Return (X, Y) of the center of cell containing provided text 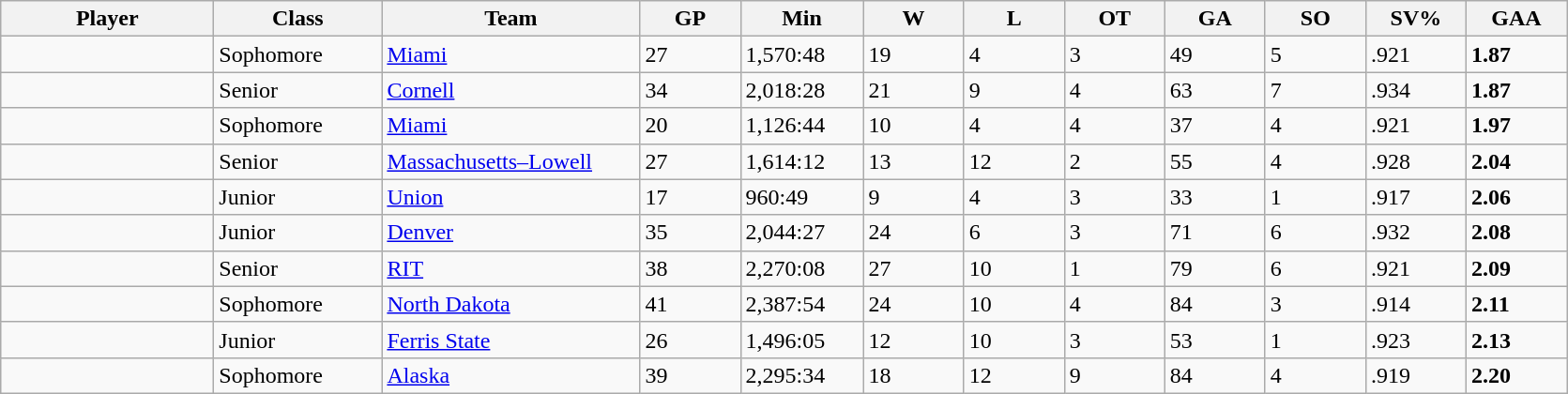
2.08 (1516, 233)
2,018:28 (801, 90)
1,570:48 (801, 54)
79 (1214, 268)
Alaska (510, 375)
39 (691, 375)
2.04 (1516, 161)
37 (1214, 126)
SO (1316, 19)
Class (298, 19)
L (1013, 19)
20 (691, 126)
2.11 (1516, 304)
2,044:27 (801, 233)
5 (1316, 54)
Player (107, 19)
Team (510, 19)
55 (1214, 161)
2,270:08 (801, 268)
Min (801, 19)
.917 (1415, 197)
1,126:44 (801, 126)
GP (691, 19)
.928 (1415, 161)
19 (914, 54)
SV% (1415, 19)
33 (1214, 197)
Cornell (510, 90)
960:49 (801, 197)
1,496:05 (801, 340)
63 (1214, 90)
.919 (1415, 375)
.923 (1415, 340)
2.13 (1516, 340)
.932 (1415, 233)
53 (1214, 340)
2 (1115, 161)
2,387:54 (801, 304)
Massachusetts–Lowell (510, 161)
Denver (510, 233)
OT (1115, 19)
Union (510, 197)
.914 (1415, 304)
35 (691, 233)
7 (1316, 90)
RIT (510, 268)
71 (1214, 233)
1,614:12 (801, 161)
2.20 (1516, 375)
41 (691, 304)
26 (691, 340)
GAA (1516, 19)
.934 (1415, 90)
North Dakota (510, 304)
34 (691, 90)
2,295:34 (801, 375)
21 (914, 90)
W (914, 19)
Ferris State (510, 340)
18 (914, 375)
GA (1214, 19)
38 (691, 268)
2.09 (1516, 268)
2.06 (1516, 197)
49 (1214, 54)
17 (691, 197)
1.97 (1516, 126)
13 (914, 161)
